Extract the [X, Y] coordinate from the center of the cell holding the provided text.  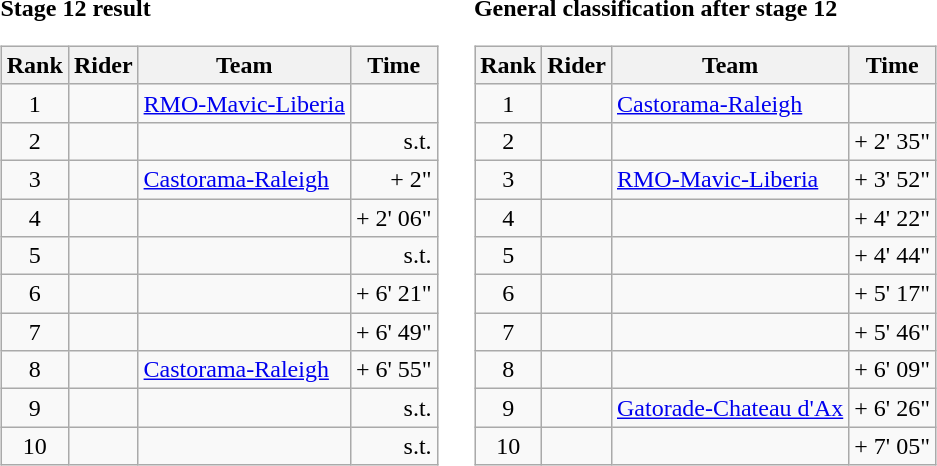
+ 5' 17" [892, 294]
+ 6' 09" [892, 370]
+ 2' 35" [892, 141]
+ 7' 05" [892, 446]
Gatorade-Chateau d'Ax [730, 408]
+ 6' 21" [394, 294]
+ 4' 44" [892, 256]
+ 6' 49" [394, 332]
+ 4' 22" [892, 217]
+ 5' 46" [892, 332]
+ 2" [394, 179]
+ 6' 55" [394, 370]
+ 3' 52" [892, 179]
+ 6' 26" [892, 408]
+ 2' 06" [394, 217]
